Pinpoint the cell where the given text exists, returning its (X, Y) midpoint coordinate. 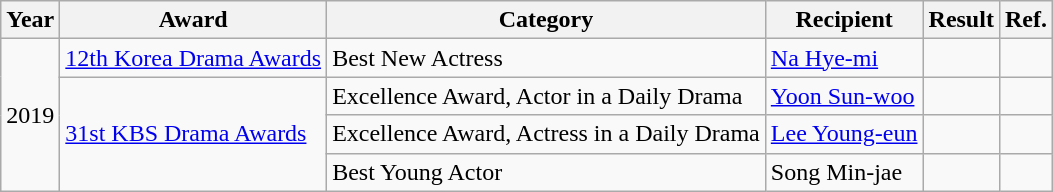
Award (194, 20)
Year (30, 20)
Category (546, 20)
2019 (30, 115)
Excellence Award, Actor in a Daily Drama (546, 96)
Ref. (1026, 20)
Recipient (844, 20)
Na Hye-mi (844, 58)
Best Young Actor (546, 172)
Yoon Sun-woo (844, 96)
31st KBS Drama Awards (194, 134)
Lee Young-eun (844, 134)
12th Korea Drama Awards (194, 58)
Song Min-jae (844, 172)
Result (961, 20)
Excellence Award, Actress in a Daily Drama (546, 134)
Best New Actress (546, 58)
